Locate the cell with the specified text and output its [X, Y] center coordinate. 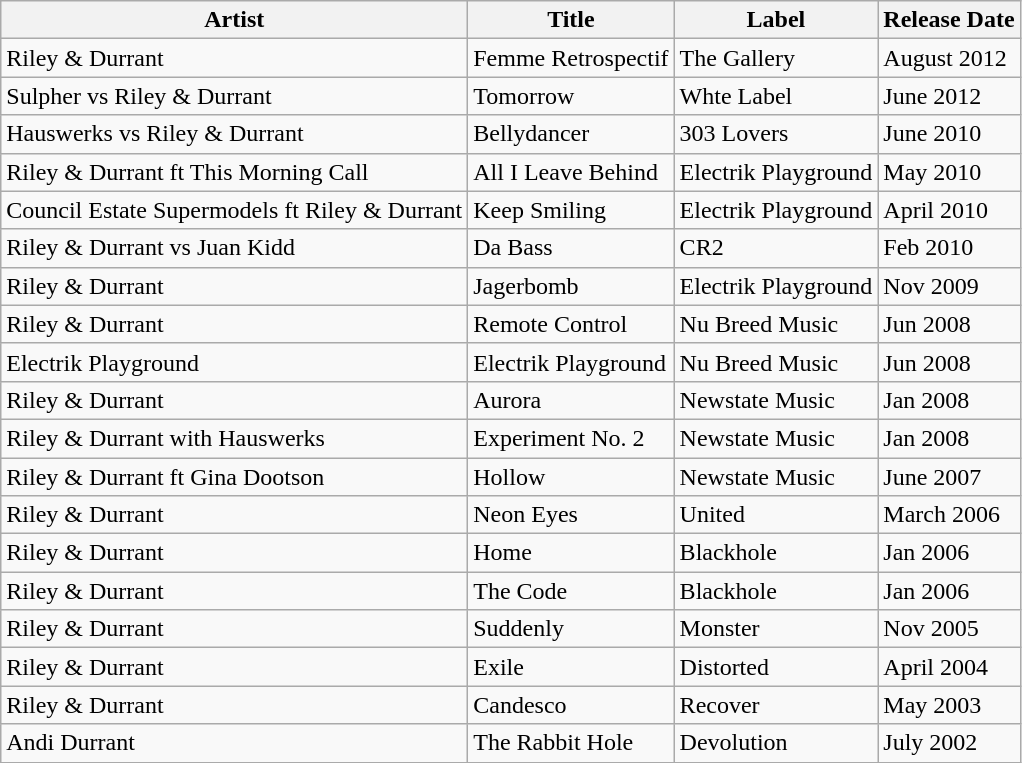
Monster [776, 629]
June 2007 [949, 477]
Jagerbomb [571, 286]
May 2003 [949, 705]
April 2010 [949, 210]
June 2010 [949, 134]
Exile [571, 667]
May 2010 [949, 172]
Title [571, 20]
Riley & Durrant vs Juan Kidd [234, 248]
Bellydancer [571, 134]
Release Date [949, 20]
Recover [776, 705]
Riley & Durrant with Hauswerks [234, 438]
Remote Control [571, 324]
April 2004 [949, 667]
Distorted [776, 667]
Hollow [571, 477]
Andi Durrant [234, 743]
March 2006 [949, 515]
Keep Smiling [571, 210]
CR2 [776, 248]
The Rabbit Hole [571, 743]
Experiment No. 2 [571, 438]
The Code [571, 591]
United [776, 515]
August 2012 [949, 58]
Riley & Durrant ft Gina Dootson [234, 477]
Feb 2010 [949, 248]
Label [776, 20]
Whte Label [776, 96]
Suddenly [571, 629]
Neon Eyes [571, 515]
The Gallery [776, 58]
Da Bass [571, 248]
Devolution [776, 743]
Nov 2009 [949, 286]
Hauswerks vs Riley & Durrant [234, 134]
Artist [234, 20]
Riley & Durrant ft This Morning Call [234, 172]
303 Lovers [776, 134]
Candesco [571, 705]
Home [571, 553]
Aurora [571, 400]
Sulpher vs Riley & Durrant [234, 96]
All I Leave Behind [571, 172]
June 2012 [949, 96]
Council Estate Supermodels ft Riley & Durrant [234, 210]
Femme Retrospectif [571, 58]
July 2002 [949, 743]
Nov 2005 [949, 629]
Tomorrow [571, 96]
